For the text-containing cell, return its midpoint in (x, y) coordinate format. 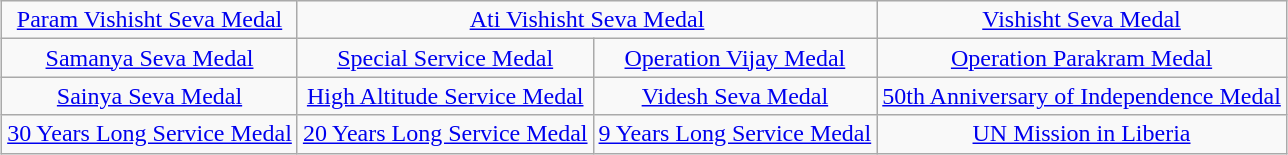
Vishisht Seva Medal (1082, 20)
9 Years Long Service Medal (735, 134)
Ati Vishisht Seva Medal (586, 20)
Sainya Seva Medal (150, 96)
30 Years Long Service Medal (150, 134)
Operation Parakram Medal (1082, 58)
Samanya Seva Medal (150, 58)
20 Years Long Service Medal (445, 134)
Special Service Medal (445, 58)
50th Anniversary of Independence Medal (1082, 96)
Videsh Seva Medal (735, 96)
Param Vishisht Seva Medal (150, 20)
High Altitude Service Medal (445, 96)
UN Mission in Liberia (1082, 134)
Operation Vijay Medal (735, 58)
